Determine the (x, y) coordinate at the center of the cell enclosing the given text.  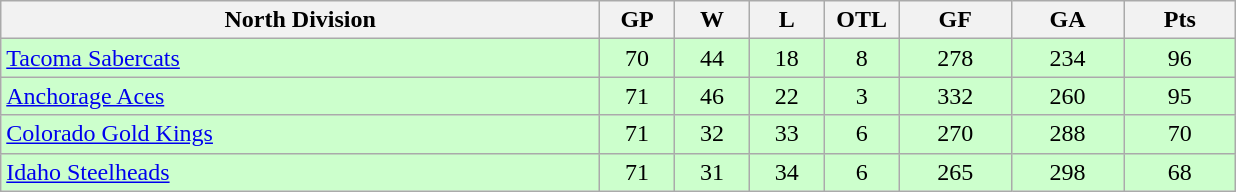
GP (638, 20)
31 (712, 172)
OTL (862, 20)
18 (786, 58)
234 (1067, 58)
Idaho Steelheads (300, 172)
Anchorage Aces (300, 96)
288 (1067, 134)
North Division (300, 20)
96 (1180, 58)
68 (1180, 172)
3 (862, 96)
44 (712, 58)
W (712, 20)
33 (786, 134)
95 (1180, 96)
265 (955, 172)
32 (712, 134)
46 (712, 96)
278 (955, 58)
8 (862, 58)
Pts (1180, 20)
332 (955, 96)
GA (1067, 20)
298 (1067, 172)
L (786, 20)
Tacoma Sabercats (300, 58)
270 (955, 134)
260 (1067, 96)
22 (786, 96)
Colorado Gold Kings (300, 134)
34 (786, 172)
GF (955, 20)
